Determine the (x, y) coordinate at the center of the cell enclosing the given text.  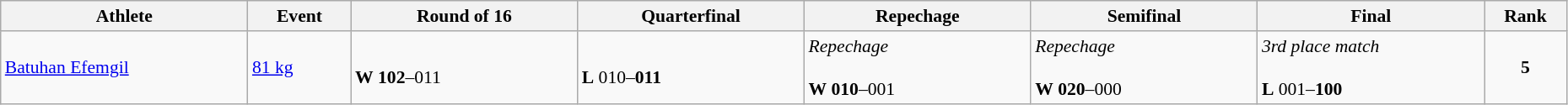
Final (1371, 16)
RepechageW 010–001 (918, 67)
3rd place matchL 001–100 (1371, 67)
L 010–011 (692, 67)
Batuhan Efemgil (125, 67)
Semifinal (1144, 16)
81 kg (299, 67)
W 102–011 (464, 67)
Repechage (918, 16)
Event (299, 16)
5 (1526, 67)
Round of 16 (464, 16)
RepechageW 020–000 (1144, 67)
Athlete (125, 16)
Quarterfinal (692, 16)
Rank (1526, 16)
